Scan for the cell matching the given text and deliver its [x, y] coordinate at center. 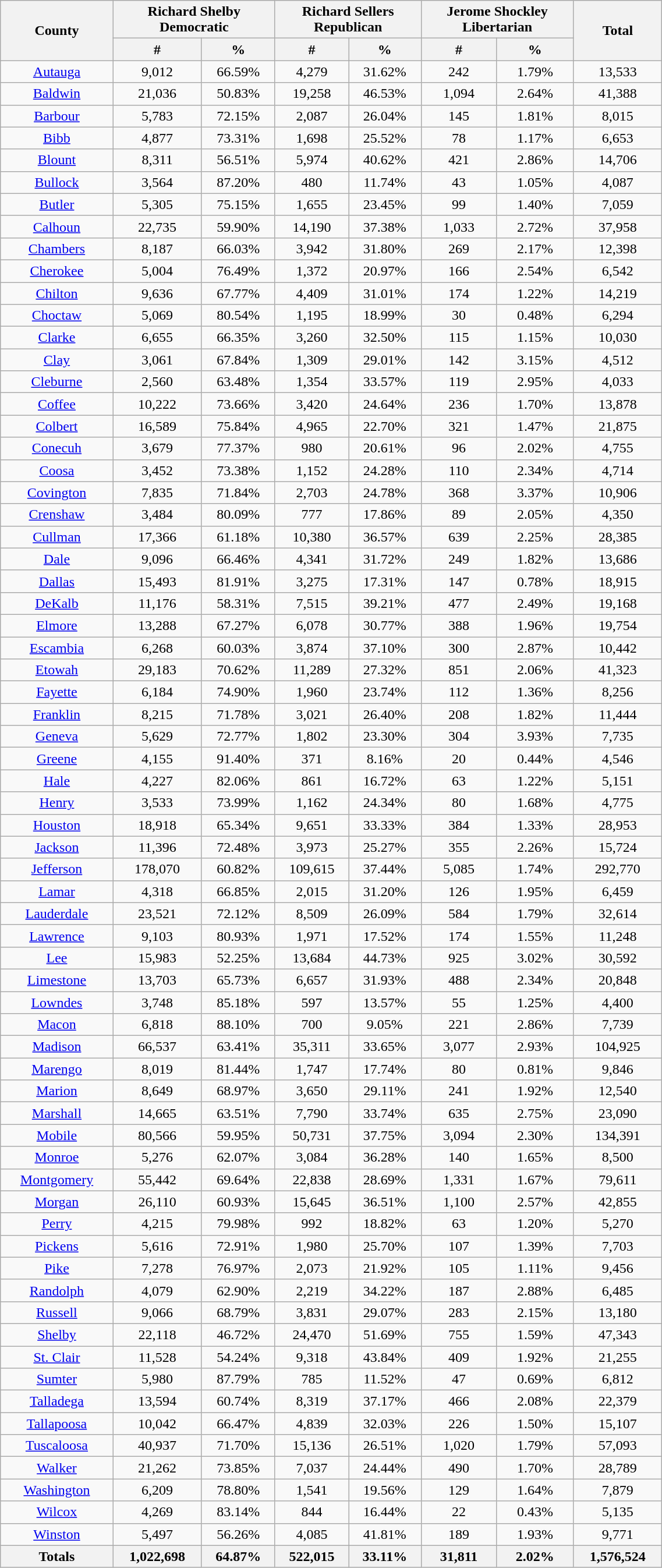
9,012 [157, 72]
20.61% [385, 448]
18,918 [157, 825]
8,319 [311, 1401]
4,714 [618, 470]
68.97% [238, 1091]
1.64% [535, 1490]
68.79% [238, 1312]
29.01% [385, 360]
1,162 [311, 803]
7,059 [618, 204]
46.53% [385, 94]
62.90% [238, 1290]
DeKalb [57, 603]
3.37% [535, 493]
3,564 [157, 182]
3,260 [311, 338]
15,645 [311, 1202]
4,227 [157, 781]
6,459 [618, 891]
635 [459, 1113]
242 [459, 72]
Morgan [57, 1202]
8,311 [157, 160]
3.93% [535, 737]
Limestone [57, 980]
Mobile [57, 1135]
26,110 [157, 1202]
10,380 [311, 537]
1.33% [535, 825]
3,084 [311, 1158]
79.98% [238, 1224]
54.24% [238, 1357]
31.80% [385, 249]
Coffee [57, 404]
6,078 [311, 625]
17.31% [385, 581]
1.68% [535, 803]
1,802 [311, 737]
2.15% [535, 1312]
30,592 [618, 958]
4,965 [311, 426]
18.99% [385, 316]
15,107 [618, 1424]
0.44% [535, 759]
22,118 [157, 1335]
22,379 [618, 1401]
73.38% [238, 470]
8,187 [157, 249]
8,019 [157, 1069]
1,331 [459, 1180]
17.86% [385, 515]
19,258 [311, 94]
6,653 [618, 138]
9,103 [157, 936]
Lawrence [57, 936]
57,093 [618, 1446]
8,509 [311, 914]
26.09% [385, 914]
31,811 [459, 1556]
1.93% [535, 1534]
76.49% [238, 271]
Conecuh [57, 448]
1.05% [535, 182]
66.46% [238, 559]
Fayette [57, 692]
72.48% [238, 847]
477 [459, 603]
1,033 [459, 226]
24,470 [311, 1335]
10,906 [618, 493]
Greene [57, 759]
71.84% [238, 493]
2,073 [311, 1268]
88.10% [238, 1025]
112 [459, 692]
Etowah [57, 670]
11,396 [157, 847]
Wilcox [57, 1512]
67.77% [238, 293]
9,636 [157, 293]
115 [459, 338]
Lauderdale [57, 914]
8,256 [618, 692]
1,971 [311, 936]
388 [459, 625]
2,560 [157, 382]
2,703 [311, 493]
8,500 [618, 1158]
28.69% [385, 1180]
409 [459, 1357]
597 [311, 1002]
1.67% [535, 1180]
2.06% [535, 670]
851 [459, 670]
4,409 [311, 293]
Lowndes [57, 1002]
Clay [57, 360]
73.99% [238, 803]
99 [459, 204]
584 [459, 914]
75.15% [238, 204]
6,485 [618, 1290]
16.72% [385, 781]
85.18% [238, 1002]
3,533 [157, 803]
1,655 [311, 204]
Hale [57, 781]
2.49% [535, 603]
11,176 [157, 603]
80.93% [238, 936]
11,289 [311, 670]
2,015 [311, 891]
6,818 [157, 1025]
17.74% [385, 1069]
89 [459, 515]
4,318 [157, 891]
66.59% [238, 72]
83.14% [238, 1512]
1,309 [311, 360]
10,222 [157, 404]
4,215 [157, 1224]
43 [459, 182]
23.74% [385, 692]
6,268 [157, 648]
9,066 [157, 1312]
37.44% [385, 869]
13,533 [618, 72]
Cherokee [57, 271]
1,747 [311, 1069]
50,731 [311, 1135]
129 [459, 1490]
2.17% [535, 249]
Chilton [57, 293]
Richard ShelbyDemocratic [194, 20]
41,323 [618, 670]
1.36% [535, 692]
384 [459, 825]
Baldwin [57, 94]
992 [311, 1224]
18.82% [385, 1224]
10,442 [618, 648]
5,085 [459, 869]
80.54% [238, 316]
32,614 [618, 914]
14,706 [618, 160]
Totals [57, 1556]
2.95% [535, 382]
4,341 [311, 559]
3,942 [311, 249]
County [57, 30]
22,735 [157, 226]
4,755 [618, 448]
80.09% [238, 515]
76.97% [238, 1268]
23.30% [385, 737]
59.90% [238, 226]
1,980 [311, 1246]
66.35% [238, 338]
Escambia [57, 648]
Russell [57, 1312]
Randolph [57, 1290]
639 [459, 537]
Perry [57, 1224]
33.57% [385, 382]
9,456 [618, 1268]
63.41% [238, 1047]
Chambers [57, 249]
861 [311, 781]
23,521 [157, 914]
488 [459, 980]
25.52% [385, 138]
Clarke [57, 338]
37.10% [385, 648]
72.91% [238, 1246]
87.20% [238, 182]
368 [459, 493]
Tuscaloosa [57, 1446]
0.43% [535, 1512]
24.44% [385, 1468]
87.79% [238, 1379]
66.85% [238, 891]
23,090 [618, 1113]
Geneva [57, 737]
13.57% [385, 1002]
1,576,524 [618, 1556]
72.77% [238, 737]
14,665 [157, 1113]
3,094 [459, 1135]
1,541 [311, 1490]
1.55% [535, 936]
26.04% [385, 116]
5,135 [618, 1512]
41,388 [618, 94]
490 [459, 1468]
Madison [57, 1047]
1.39% [535, 1246]
Henry [57, 803]
2.26% [535, 847]
33.74% [385, 1113]
16.44% [385, 1512]
7,037 [311, 1468]
1,020 [459, 1446]
13,686 [618, 559]
292,770 [618, 869]
Marion [57, 1091]
81.91% [238, 581]
321 [459, 426]
Dallas [57, 581]
37.38% [385, 226]
2.25% [535, 537]
60.03% [238, 648]
Franklin [57, 714]
41.81% [385, 1534]
40.62% [385, 160]
2.75% [535, 1113]
Jefferson [57, 869]
5,974 [311, 160]
21,262 [157, 1468]
21.92% [385, 1268]
7,835 [157, 493]
20.97% [385, 271]
371 [311, 759]
29.07% [385, 1312]
2.08% [535, 1401]
777 [311, 515]
0.78% [535, 581]
1.65% [535, 1158]
36.57% [385, 537]
Pickens [57, 1246]
Lamar [57, 891]
5,980 [157, 1379]
2.88% [535, 1290]
42,855 [618, 1202]
St. Clair [57, 1357]
31.01% [385, 293]
9,846 [618, 1069]
5,069 [157, 316]
77.37% [238, 448]
9,096 [157, 559]
96 [459, 448]
36.28% [385, 1158]
4,033 [618, 382]
32.50% [385, 338]
27.32% [385, 670]
1.17% [535, 138]
70.62% [238, 670]
844 [311, 1512]
60.74% [238, 1401]
2.72% [535, 226]
13,703 [157, 980]
29,183 [157, 670]
Winston [57, 1534]
63.48% [238, 382]
15,983 [157, 958]
Bullock [57, 182]
2.64% [535, 94]
3,484 [157, 515]
11,248 [618, 936]
6,294 [618, 316]
20,848 [618, 980]
Calhoun [57, 226]
925 [459, 958]
304 [459, 737]
9,651 [311, 825]
14,190 [311, 226]
980 [311, 448]
109,615 [311, 869]
221 [459, 1025]
7,735 [618, 737]
71.70% [238, 1446]
52.25% [238, 958]
2.93% [535, 1047]
7,278 [157, 1268]
126 [459, 891]
20 [459, 759]
55,442 [157, 1180]
355 [459, 847]
73.85% [238, 1468]
4,079 [157, 1290]
3,420 [311, 404]
12,540 [618, 1091]
3.15% [535, 360]
16,589 [157, 426]
78 [459, 138]
1.59% [535, 1335]
5,151 [618, 781]
72.12% [238, 914]
Monroe [57, 1158]
700 [311, 1025]
30 [459, 316]
134,391 [618, 1135]
4,279 [311, 72]
2.05% [535, 515]
69.64% [238, 1180]
65.73% [238, 980]
19,754 [618, 625]
79,611 [618, 1180]
1.47% [535, 426]
Houston [57, 825]
7,879 [618, 1490]
21,255 [618, 1357]
91.40% [238, 759]
36.51% [385, 1202]
74.90% [238, 692]
1,698 [311, 138]
4,085 [311, 1534]
7,515 [311, 603]
47 [459, 1379]
24.34% [385, 803]
249 [459, 559]
8.16% [385, 759]
8,215 [157, 714]
13,288 [157, 625]
6,209 [157, 1490]
71.78% [238, 714]
22.70% [385, 426]
6,657 [311, 980]
1,100 [459, 1202]
37,958 [618, 226]
13,594 [157, 1401]
73.66% [238, 404]
34.22% [385, 1290]
25.70% [385, 1246]
51.69% [385, 1335]
61.18% [238, 537]
5,270 [618, 1224]
Montgomery [57, 1180]
Dale [57, 559]
59.95% [238, 1135]
35,311 [311, 1047]
15,724 [618, 847]
226 [459, 1424]
1.20% [535, 1224]
25.27% [385, 847]
1.15% [535, 338]
58.31% [238, 603]
0.81% [535, 1069]
28,789 [618, 1468]
4,839 [311, 1424]
2,219 [311, 1290]
178,070 [157, 869]
189 [459, 1534]
Coosa [57, 470]
3,061 [157, 360]
5,004 [157, 271]
21,036 [157, 94]
4,877 [157, 138]
Jackson [57, 847]
5,783 [157, 116]
Butler [57, 204]
24.64% [385, 404]
Marengo [57, 1069]
67.84% [238, 360]
4,400 [618, 1002]
82.06% [238, 781]
4,087 [618, 182]
5,305 [157, 204]
269 [459, 249]
78.80% [238, 1490]
22,838 [311, 1180]
Choctaw [57, 316]
47,343 [618, 1335]
2.30% [535, 1135]
785 [311, 1379]
4,512 [618, 360]
283 [459, 1312]
Shelby [57, 1335]
6,655 [157, 338]
37.17% [385, 1401]
9.05% [385, 1025]
66,537 [157, 1047]
13,878 [618, 404]
Walker [57, 1468]
7,739 [618, 1025]
5,497 [157, 1534]
1.74% [535, 869]
65.34% [238, 825]
56.26% [238, 1534]
1.40% [535, 204]
11.74% [385, 182]
15,136 [311, 1446]
1,372 [311, 271]
6,184 [157, 692]
11,528 [157, 1357]
1.11% [535, 1268]
236 [459, 404]
1.96% [535, 625]
Pike [57, 1268]
7,790 [311, 1113]
522,015 [311, 1556]
110 [459, 470]
166 [459, 271]
40,937 [157, 1446]
9,318 [311, 1357]
2.57% [535, 1202]
105 [459, 1268]
Richard SellersRepublican [348, 20]
3,650 [311, 1091]
Talladega [57, 1401]
1,022,698 [157, 1556]
31.72% [385, 559]
31.62% [385, 72]
3,021 [311, 714]
Washington [57, 1490]
19,168 [618, 603]
187 [459, 1290]
300 [459, 648]
31.20% [385, 891]
28,953 [618, 825]
3,275 [311, 581]
15,493 [157, 581]
31.93% [385, 980]
1,152 [311, 470]
10,030 [618, 338]
28,385 [618, 537]
72.15% [238, 116]
24.78% [385, 493]
33.33% [385, 825]
44.73% [385, 958]
107 [459, 1246]
3,973 [311, 847]
Autauga [57, 72]
6,812 [618, 1379]
80,566 [157, 1135]
119 [459, 382]
66.47% [238, 1424]
4,155 [157, 759]
1,354 [311, 382]
Lee [57, 958]
2.87% [535, 648]
26.51% [385, 1446]
81.44% [238, 1069]
0.48% [535, 316]
9,771 [618, 1534]
1.25% [535, 1002]
3,679 [157, 448]
142 [459, 360]
62.07% [238, 1158]
33.65% [385, 1047]
60.82% [238, 869]
2,087 [311, 116]
145 [459, 116]
60.93% [238, 1202]
23.45% [385, 204]
19.56% [385, 1490]
Elmore [57, 625]
147 [459, 581]
66.03% [238, 249]
Tallapoosa [57, 1424]
Barbour [57, 116]
1.50% [535, 1424]
208 [459, 714]
140 [459, 1158]
3,077 [459, 1047]
50.83% [238, 94]
Cleburne [57, 382]
43.84% [385, 1357]
Cullman [57, 537]
1,094 [459, 94]
5,616 [157, 1246]
Colbert [57, 426]
Crenshaw [57, 515]
11,444 [618, 714]
Jerome ShockleyLibertarian [497, 20]
5,276 [157, 1158]
4,350 [618, 515]
32.03% [385, 1424]
26.40% [385, 714]
75.84% [238, 426]
4,775 [618, 803]
24.28% [385, 470]
755 [459, 1335]
29.11% [385, 1091]
5,629 [157, 737]
3.02% [535, 958]
6,542 [618, 271]
21,875 [618, 426]
17.52% [385, 936]
13,180 [618, 1312]
56.51% [238, 160]
3,452 [157, 470]
241 [459, 1091]
7,703 [618, 1246]
4,546 [618, 759]
1.81% [535, 116]
64.87% [238, 1556]
10,042 [157, 1424]
Blount [57, 160]
Marshall [57, 1113]
12,398 [618, 249]
3,831 [311, 1312]
0.69% [535, 1379]
11.52% [385, 1379]
4,269 [157, 1512]
Covington [57, 493]
14,219 [618, 293]
37.75% [385, 1135]
8,649 [157, 1091]
3,874 [311, 648]
22 [459, 1512]
Bibb [57, 138]
Macon [57, 1025]
466 [459, 1401]
421 [459, 160]
73.31% [238, 138]
2.54% [535, 271]
480 [311, 182]
3,748 [157, 1002]
30.77% [385, 625]
17,366 [157, 537]
13,684 [311, 958]
8,015 [618, 116]
55 [459, 1002]
63.51% [238, 1113]
Sumter [57, 1379]
104,925 [618, 1047]
Total [618, 30]
1.95% [535, 891]
39.21% [385, 603]
67.27% [238, 625]
1,195 [311, 316]
33.11% [385, 1556]
46.72% [238, 1335]
18,915 [618, 581]
1,960 [311, 692]
